Detect which cell encompasses the target text, then output its (X, Y) center coordinate. 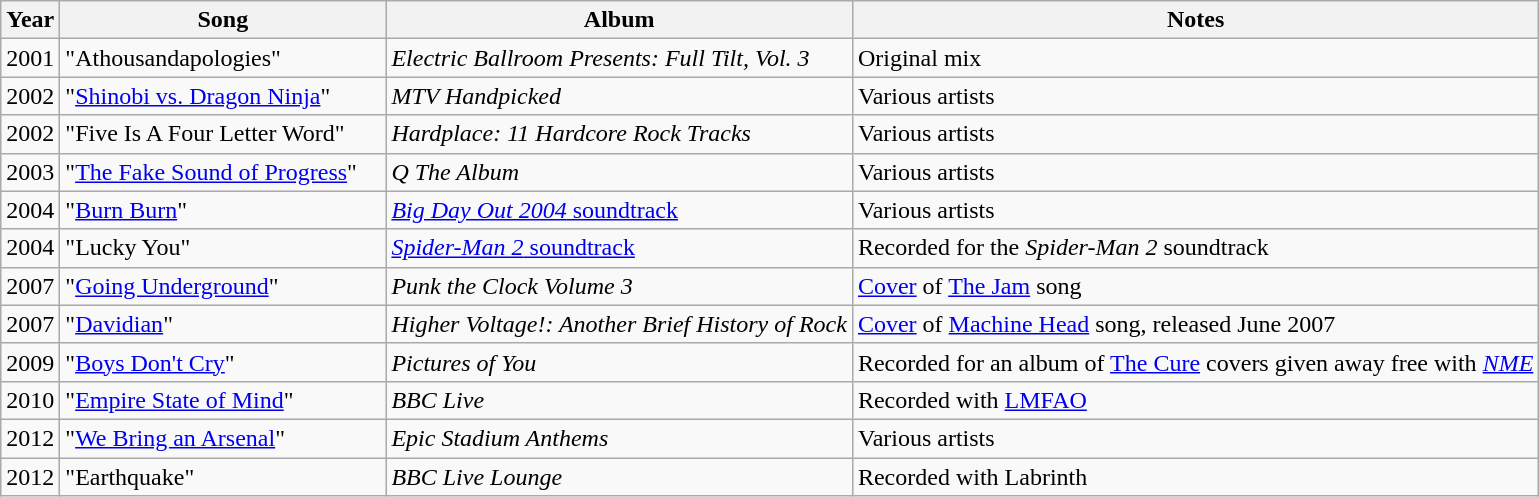
Recorded with LMFAO (1195, 400)
Spider-Man 2 soundtrack (620, 248)
Album (620, 20)
Big Day Out 2004 soundtrack (620, 210)
"Davidian" (223, 324)
2003 (30, 172)
"Athousandapologies" (223, 58)
2010 (30, 400)
Punk the Clock Volume 3 (620, 286)
"Five Is A Four Letter Word" (223, 134)
"Shinobi vs. Dragon Ninja" (223, 96)
Song (223, 20)
"Lucky You" (223, 248)
Original mix (1195, 58)
Notes (1195, 20)
BBC Live (620, 400)
Recorded with Labrinth (1195, 477)
"Going Underground" (223, 286)
Epic Stadium Anthems (620, 438)
Q The Album (620, 172)
"Burn Burn" (223, 210)
Electric Ballroom Presents: Full Tilt, Vol. 3 (620, 58)
"We Bring an Arsenal" (223, 438)
MTV Handpicked (620, 96)
Recorded for an album of The Cure covers given away free with NME (1195, 362)
"Boys Don't Cry" (223, 362)
Higher Voltage!: Another Brief History of Rock (620, 324)
Year (30, 20)
"Earthquake" (223, 477)
"Empire State of Mind" (223, 400)
2001 (30, 58)
Hardplace: 11 Hardcore Rock Tracks (620, 134)
Cover of The Jam song (1195, 286)
BBC Live Lounge (620, 477)
"The Fake Sound of Progress" (223, 172)
Recorded for the Spider-Man 2 soundtrack (1195, 248)
Cover of Machine Head song, released June 2007 (1195, 324)
Pictures of You (620, 362)
2009 (30, 362)
